Output the [X, Y] coordinate of the center of the cell containing the given text.  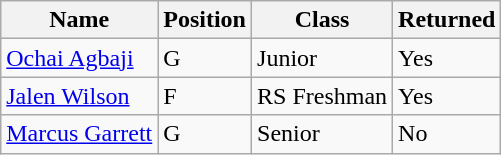
Jalen Wilson [80, 96]
RS Freshman [322, 96]
Marcus Garrett [80, 134]
Ochai Agbaji [80, 58]
F [205, 96]
Class [322, 20]
Junior [322, 58]
Position [205, 20]
No [447, 134]
Senior [322, 134]
Name [80, 20]
Returned [447, 20]
